Pinpoint the cell where the given text exists, returning its (X, Y) midpoint coordinate. 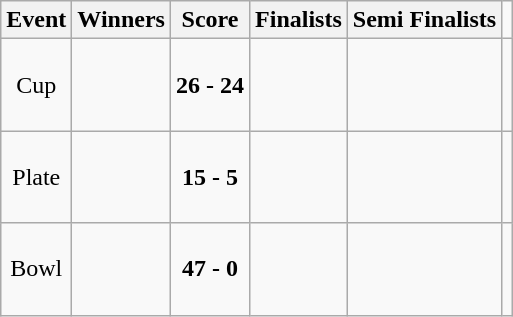
Semi Finalists (424, 20)
15 - 5 (210, 177)
Score (210, 20)
Winners (122, 20)
47 - 0 (210, 269)
Bowl (36, 269)
26 - 24 (210, 85)
Finalists (299, 20)
Event (36, 20)
Plate (36, 177)
Cup (36, 85)
